Extract the (x, y) coordinate from the center of the cell holding the provided text.  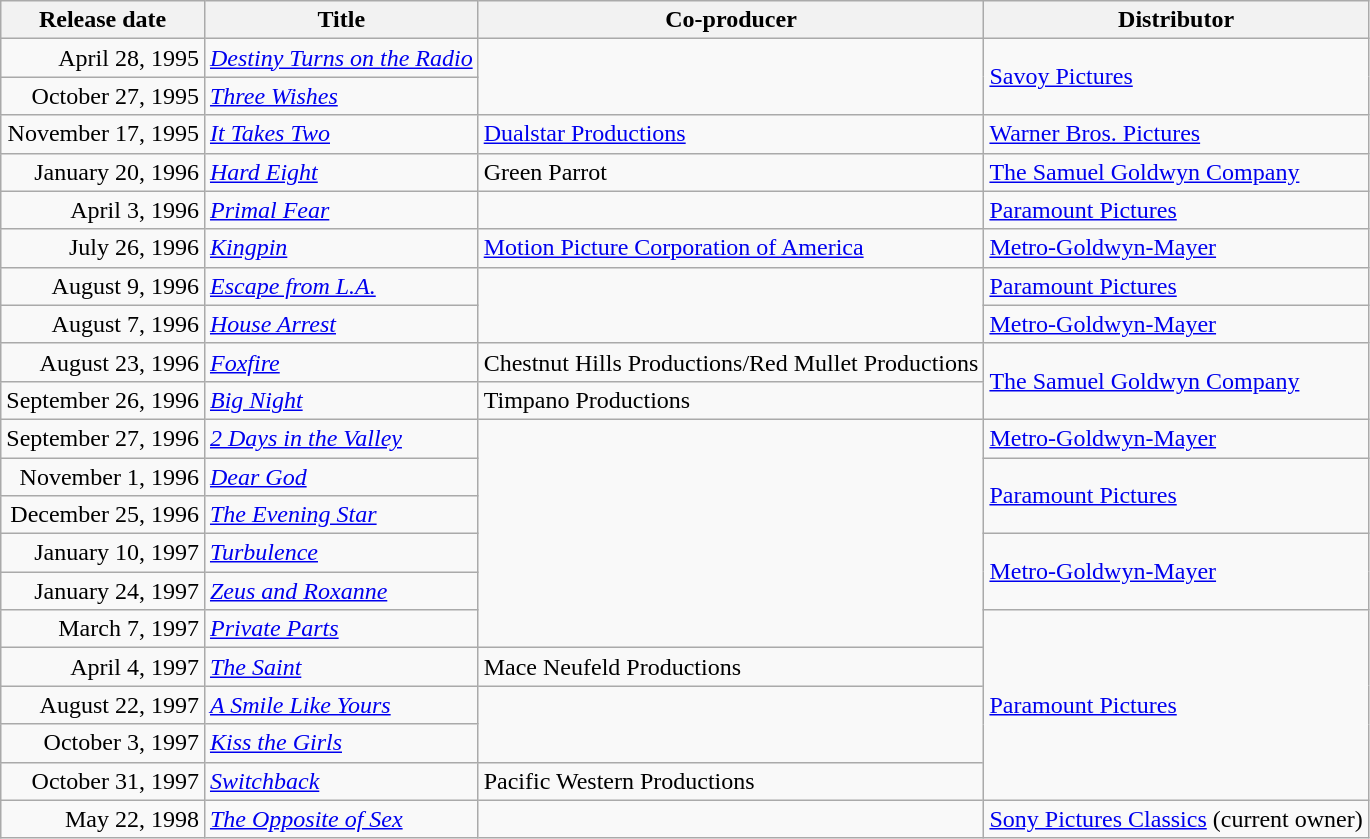
Kiss the Girls (341, 743)
Sony Pictures Classics (current owner) (1176, 819)
Dear God (341, 477)
Warner Bros. Pictures (1176, 134)
Switchback (341, 781)
August 22, 1997 (103, 705)
Mace Neufeld Productions (731, 667)
The Opposite of Sex (341, 819)
September 26, 1996 (103, 400)
Primal Fear (341, 210)
October 3, 1997 (103, 743)
August 7, 1996 (103, 324)
April 28, 1995 (103, 58)
Kingpin (341, 248)
Destiny Turns on the Radio (341, 58)
March 7, 1997 (103, 629)
August 23, 1996 (103, 362)
2 Days in the Valley (341, 438)
Big Night (341, 400)
October 31, 1997 (103, 781)
A Smile Like Yours (341, 705)
Title (341, 20)
House Arrest (341, 324)
August 9, 1996 (103, 286)
Hard Eight (341, 172)
November 17, 1995 (103, 134)
Savoy Pictures (1176, 77)
Three Wishes (341, 96)
Distributor (1176, 20)
September 27, 1996 (103, 438)
December 25, 1996 (103, 515)
January 20, 1996 (103, 172)
January 10, 1997 (103, 553)
Release date (103, 20)
Private Parts (341, 629)
The Evening Star (341, 515)
Turbulence (341, 553)
Green Parrot (731, 172)
Pacific Western Productions (731, 781)
May 22, 1998 (103, 819)
Escape from L.A. (341, 286)
Dualstar Productions (731, 134)
The Saint (341, 667)
Foxfire (341, 362)
Timpano Productions (731, 400)
January 24, 1997 (103, 591)
Motion Picture Corporation of America (731, 248)
Chestnut Hills Productions/Red Mullet Productions (731, 362)
Co-producer (731, 20)
November 1, 1996 (103, 477)
October 27, 1995 (103, 96)
Zeus and Roxanne (341, 591)
July 26, 1996 (103, 248)
April 4, 1997 (103, 667)
It Takes Two (341, 134)
April 3, 1996 (103, 210)
